Identify which cell holds the provided text, then report its (X, Y) central coordinate. 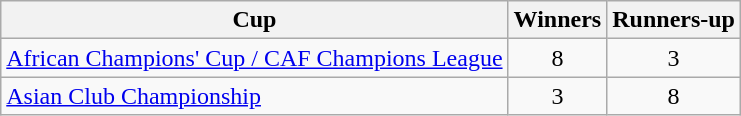
Asian Club Championship (254, 96)
Runners-up (674, 20)
Cup (254, 20)
African Champions' Cup / CAF Champions League (254, 58)
Winners (558, 20)
